From the cell containing the given text, extract its center point as [X, Y] coordinate. 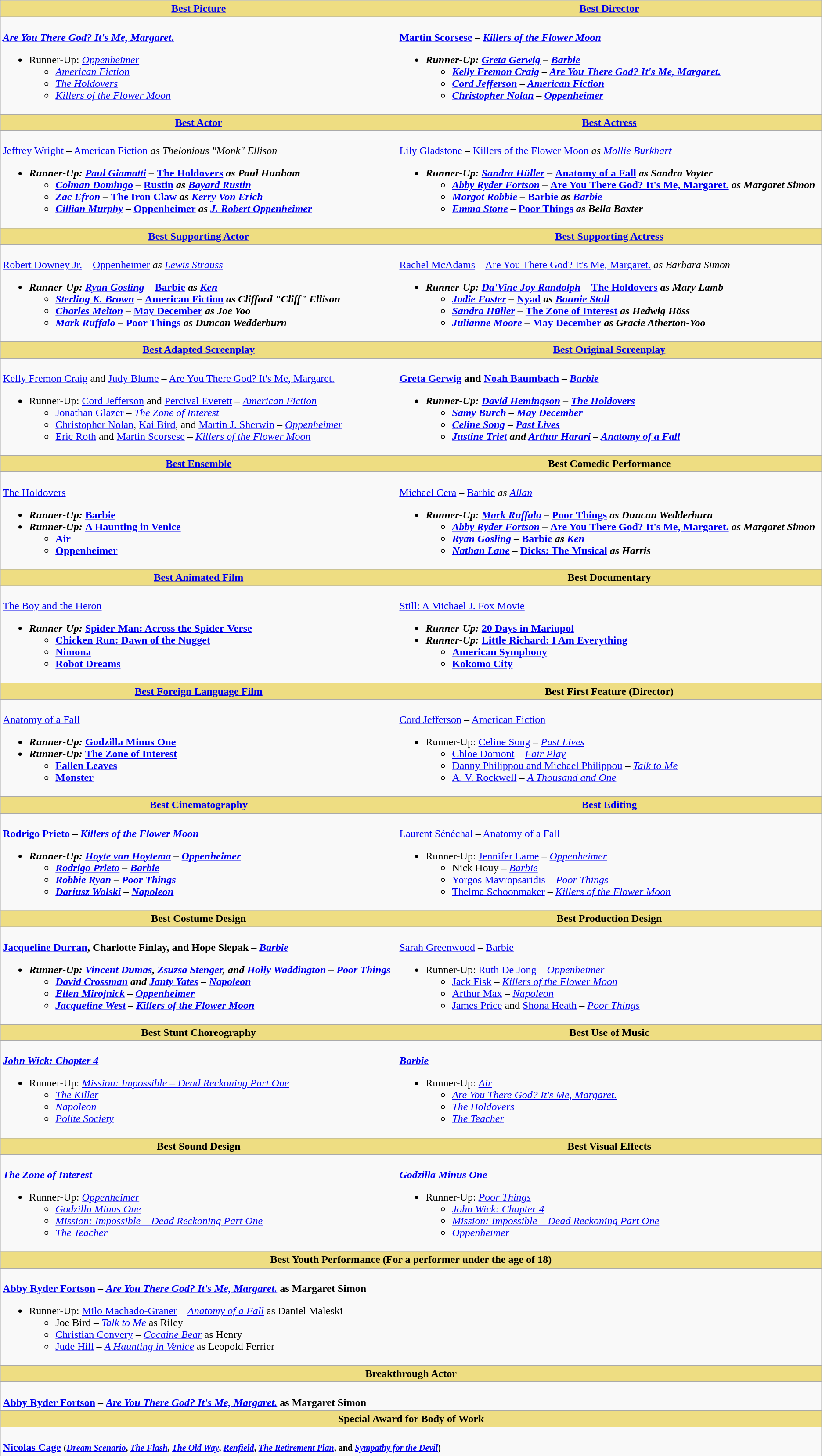
The Boy and the HeronRunner-Up: Spider-Man: Across the Spider-VerseChicken Run: Dawn of the NuggetNimonaRobot Dreams [198, 634]
Best Costume Design [198, 919]
Best Production Design [609, 919]
Best First Feature (Director) [609, 691]
Breakthrough Actor [411, 1373]
Best Foreign Language Film [198, 691]
Best Youth Performance (For a performer under the age of 18) [411, 1260]
Godzilla Minus OneRunner-Up: Poor ThingsJohn Wick: Chapter 4Mission: Impossible – Dead Reckoning Part OneOppenheimer [609, 1203]
Best Adapted Screenplay [198, 350]
Best Animated Film [198, 577]
Best Ensemble [198, 464]
The Zone of InterestRunner-Up: OppenheimerGodzilla Minus OneMission: Impossible – Dead Reckoning Part OneThe Teacher [198, 1203]
Best Stunt Choreography [198, 1032]
Still: A Michael J. Fox MovieRunner-Up: 20 Days in MariupolRunner-Up: Little Richard: I Am EverythingAmerican SymphonyKokomo City [609, 634]
Nicolas Cage (Dream Scenario, The Flash, The Old Way, Renfield, The Retirement Plan, and Sympathy for the Devil) [411, 1442]
Best Picture [198, 9]
John Wick: Chapter 4Runner-Up: Mission: Impossible – Dead Reckoning Part OneThe KillerNapoleonPolite Society [198, 1089]
Best Director [609, 9]
Best Editing [609, 805]
Special Award for Body of Work [411, 1419]
Best Visual Effects [609, 1146]
Anatomy of a FallRunner-Up: Godzilla Minus OneRunner-Up: The Zone of InterestFallen LeavesMonster [198, 748]
Best Original Screenplay [609, 350]
Best Cinematography [198, 805]
BarbieRunner-Up: AirAre You There God? It's Me, Margaret.The HoldoversThe Teacher [609, 1089]
Best Actor [198, 122]
Best Supporting Actress [609, 236]
Best Comedic Performance [609, 464]
Best Documentary [609, 577]
Best Sound Design [198, 1146]
The HoldoversRunner-Up: BarbieRunner-Up: A Haunting in VeniceAirOppenheimer [198, 521]
Best Supporting Actor [198, 236]
Best Actress [609, 122]
Are You There God? It's Me, Margaret.Runner-Up: OppenheimerAmerican FictionThe HoldoversKillers of the Flower Moon [198, 66]
Abby Ryder Fortson – Are You There God? It's Me, Margaret. as Margaret Simon [411, 1396]
Best Use of Music [609, 1032]
